Locate the cell with the specified text and output its (x, y) center coordinate. 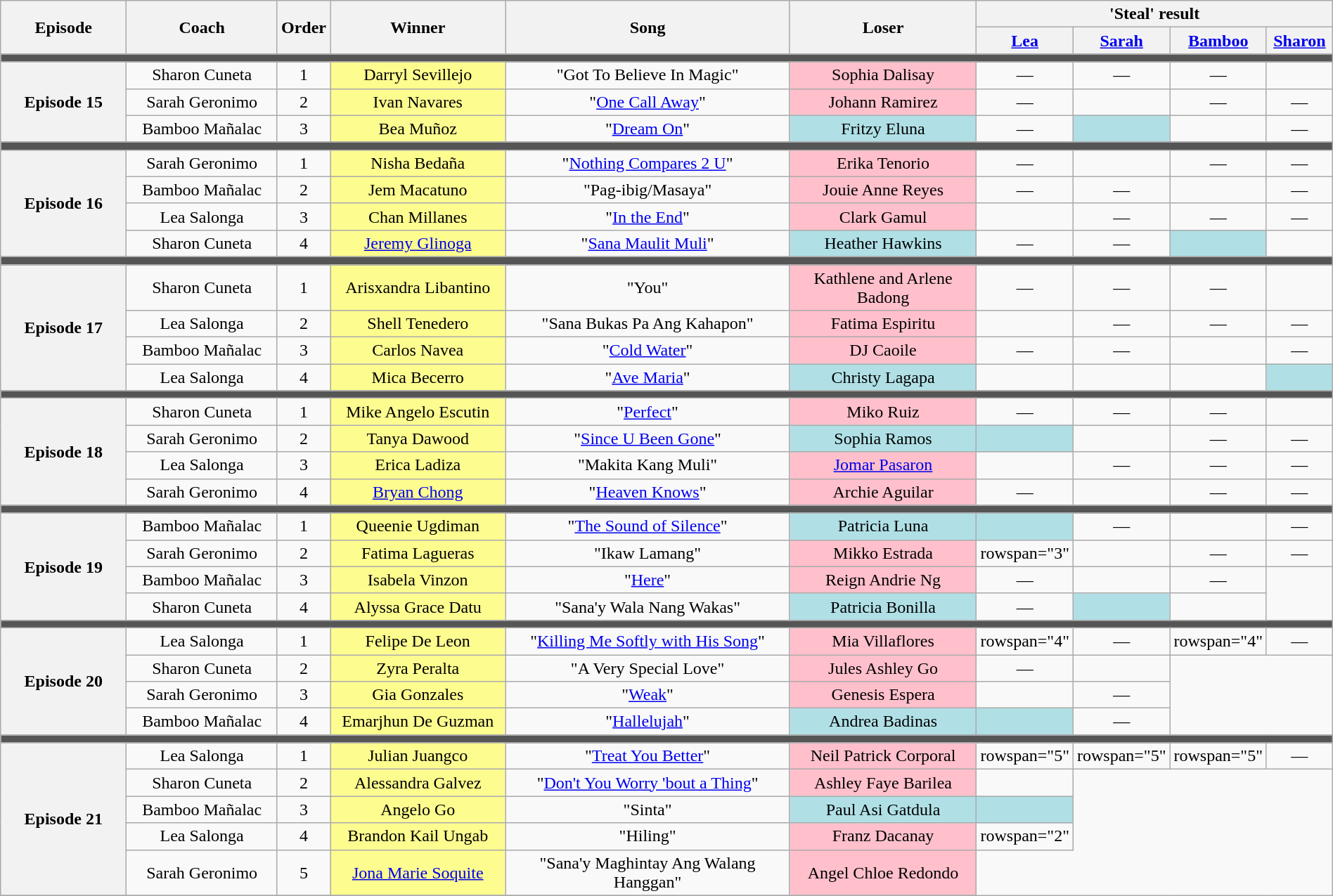
Genesis Espera (883, 695)
Paul Asi Gatdula (883, 810)
Episode 21 (63, 819)
Nisha Bedaña (418, 163)
"Pag-ibig/Masaya" (648, 190)
"Hiling" (648, 836)
"Sana'y Wala Nang Wakas" (648, 606)
"Nothing Compares 2 U" (648, 163)
Loser (883, 27)
"Sana Maulit Muli" (648, 243)
Episode 20 (63, 681)
"You" (648, 287)
"A Very Special Love" (648, 668)
Queenie Ugdiman (418, 526)
Sarah (1121, 41)
Ivan Navares (418, 102)
Jouie Anne Reyes (883, 190)
Andrea Badinas (883, 722)
"In the End" (648, 216)
Fatima Espiritu (883, 324)
Angel Chloe Redondo (883, 873)
"Heaven Knows" (648, 492)
Patricia Luna (883, 526)
Kathlene and Arlene Badong (883, 287)
Jem Macatuno (418, 190)
"Ave Maria" (648, 377)
Angelo Go (418, 810)
Mikko Estrada (883, 553)
"Weak" (648, 695)
Arisxandra Libantino (418, 287)
Winner (418, 27)
Mica Becerro (418, 377)
Darryl Sevillejo (418, 75)
Julian Juangco (418, 756)
Archie Aguilar (883, 492)
"One Call Away" (648, 102)
Sharon (1299, 41)
Brandon Kail Ungab (418, 836)
"Hallelujah" (648, 722)
Episode 19 (63, 566)
rowspan="3" (1025, 553)
"Dream On" (648, 129)
Episode 18 (63, 452)
Bea Muñoz (418, 129)
Neil Patrick Corporal (883, 756)
Sophia Ramos (883, 439)
Bryan Chong (418, 492)
"Since U Been Gone" (648, 439)
'Steal' result (1154, 14)
"Sana Bukas Pa Ang Kahapon" (648, 324)
Episode 15 (63, 102)
Shell Tenedero (418, 324)
Order (304, 27)
Emarjhun De Guzman (418, 722)
Patricia Bonilla (883, 606)
Zyra Peralta (418, 668)
Tanya Dawood (418, 439)
Alessandra Galvez (418, 783)
Episode (63, 27)
Franz Dacanay (883, 836)
Jona Marie Soquite (418, 873)
Clark Gamul (883, 216)
"Sana'y Maghintay Ang Walang Hanggan" (648, 873)
Johann Ramirez (883, 102)
Erica Ladiza (418, 465)
Ashley Faye Barilea (883, 783)
Bamboo (1218, 41)
"Perfect" (648, 412)
Gia Gonzales (418, 695)
"Cold Water" (648, 351)
Episode 17 (63, 327)
"Sinta" (648, 810)
Jomar Pasaron (883, 465)
Coach (202, 27)
Lea (1025, 41)
Fritzy Eluna (883, 129)
Carlos Navea (418, 351)
Heather Hawkins (883, 243)
"Don't You Worry 'bout a Thing" (648, 783)
"Got To Believe In Magic" (648, 75)
Fatima Lagueras (418, 553)
Chan Millanes (418, 216)
"Ikaw Lamang" (648, 553)
"The Sound of Silence" (648, 526)
Jules Ashley Go (883, 668)
Episode 16 (63, 203)
Erika Tenorio (883, 163)
rowspan="2" (1025, 836)
Mia Villaflores (883, 641)
Sophia Dalisay (883, 75)
Song (648, 27)
"Makita Kang Muli" (648, 465)
Alyssa Grace Datu (418, 606)
Miko Ruiz (883, 412)
"Killing Me Softly with His Song" (648, 641)
Christy Lagapa (883, 377)
Felipe De Leon (418, 641)
Reign Andrie Ng (883, 580)
Mike Angelo Escutin (418, 412)
5 (304, 873)
DJ Caoile (883, 351)
"Treat You Better" (648, 756)
"Here" (648, 580)
Jeremy Glinoga (418, 243)
Isabela Vinzon (418, 580)
